Identify which cell holds the provided text, then report its (x, y) central coordinate. 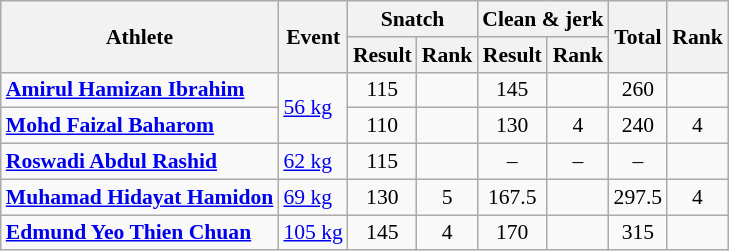
Athlete (140, 36)
Snatch (412, 19)
56 kg (312, 108)
260 (638, 90)
297.5 (638, 197)
Clean & jerk (542, 19)
Event (312, 36)
Mohd Faizal Baharom (140, 126)
110 (382, 126)
Amirul Hamizan Ibrahim (140, 90)
240 (638, 126)
Total (638, 36)
Edmund Yeo Thien Chuan (140, 233)
315 (638, 233)
Muhamad Hidayat Hamidon (140, 197)
105 kg (312, 233)
Roswadi Abdul Rashid (140, 162)
5 (448, 197)
170 (512, 233)
69 kg (312, 197)
62 kg (312, 162)
167.5 (512, 197)
